Return (x, y) of the center of cell containing provided text 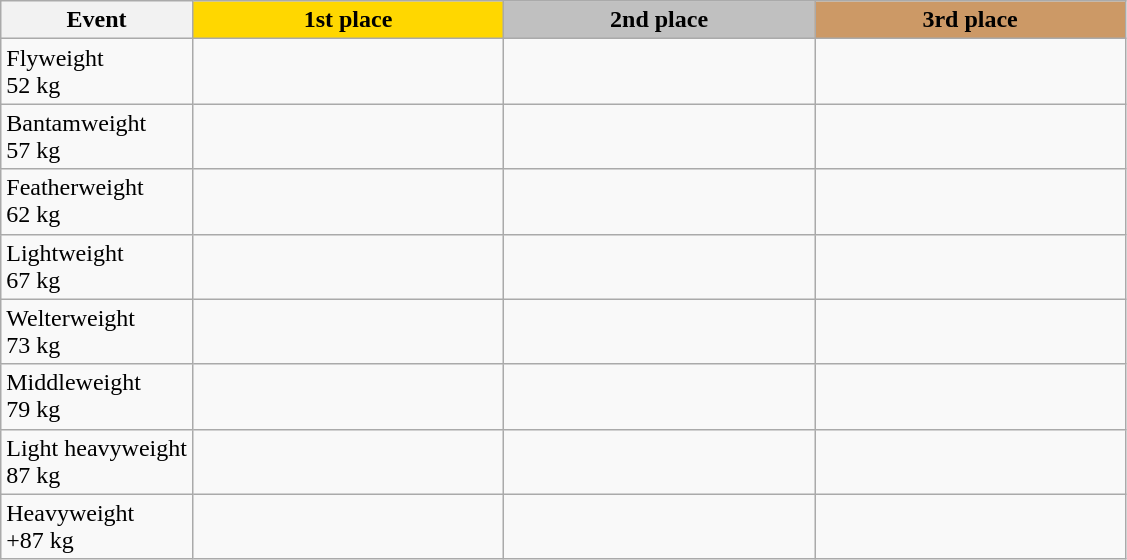
Welterweight73 kg (97, 332)
Light heavyweight87 kg (97, 462)
Lightweight67 kg (97, 266)
Heavyweight+87 kg (97, 526)
3rd place (970, 20)
Event (97, 20)
2nd place (660, 20)
1st place (348, 20)
Featherweight62 kg (97, 202)
Bantamweight57 kg (97, 136)
Flyweight52 kg (97, 72)
Middleweight79 kg (97, 396)
